Identify which cell holds the provided text, then report its [x, y] central coordinate. 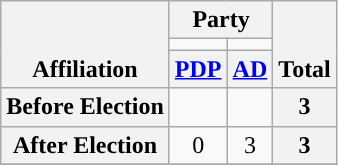
Affiliation [86, 44]
AD [250, 69]
Total [305, 44]
Party [220, 20]
0 [198, 145]
After Election [86, 145]
Before Election [86, 107]
PDP [198, 69]
